Scan for the cell matching the given text and deliver its (X, Y) coordinate at center. 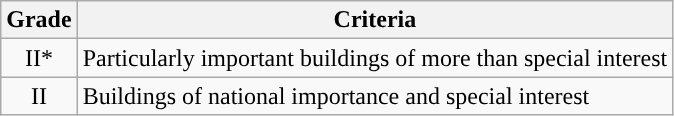
Criteria (375, 20)
Grade (39, 20)
Particularly important buildings of more than special interest (375, 58)
II* (39, 58)
Buildings of national importance and special interest (375, 96)
II (39, 96)
